Detect which cell encompasses the target text, then output its [X, Y] center coordinate. 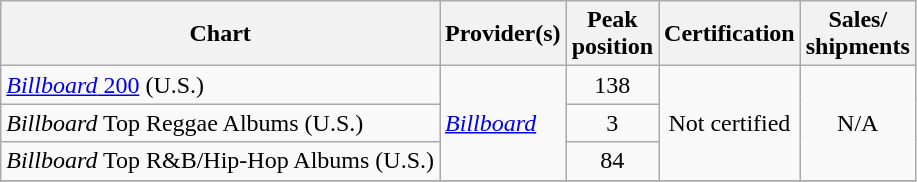
Billboard Top Reggae Albums (U.S.) [220, 123]
Chart [220, 34]
Peakposition [612, 34]
Billboard Top R&B/Hip-Hop Albums (U.S.) [220, 161]
3 [612, 123]
Not certified [730, 123]
84 [612, 161]
Provider(s) [504, 34]
N/A [858, 123]
Certification [730, 34]
Billboard [504, 123]
Billboard 200 (U.S.) [220, 85]
138 [612, 85]
Sales/shipments [858, 34]
